Output the [x, y] coordinate of the center of the cell containing the given text.  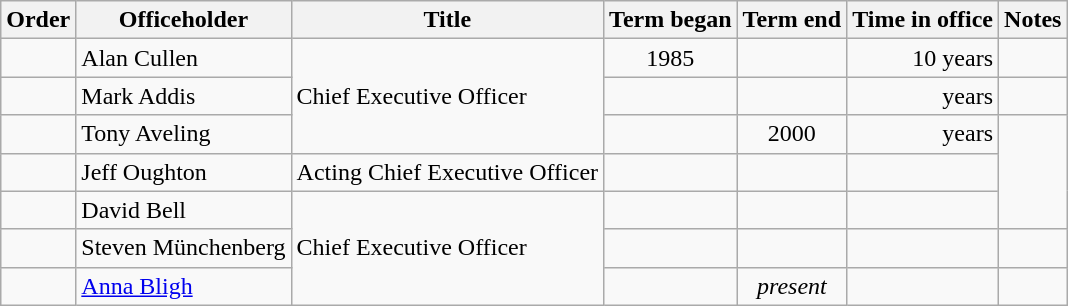
10 years [923, 58]
Term began [671, 20]
Officeholder [184, 20]
Notes [1033, 20]
Anna Bligh [184, 286]
Steven Münchenberg [184, 248]
David Bell [184, 210]
Term end [792, 20]
Time in office [923, 20]
Order [38, 20]
Tony Aveling [184, 134]
1985 [671, 58]
Mark Addis [184, 96]
Acting Chief Executive Officer [448, 172]
2000 [792, 134]
Jeff Oughton [184, 172]
Alan Cullen [184, 58]
present [792, 286]
Title [448, 20]
